Find where the given text appears and provide that cell's center as (X, Y) coordinate. 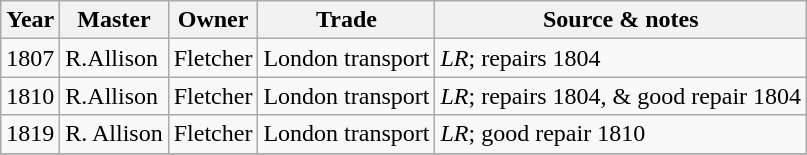
Owner (213, 20)
R. Allison (114, 134)
1810 (30, 96)
Master (114, 20)
Year (30, 20)
Trade (346, 20)
LR; repairs 1804 (621, 58)
1807 (30, 58)
LR; repairs 1804, & good repair 1804 (621, 96)
Source & notes (621, 20)
LR; good repair 1810 (621, 134)
1819 (30, 134)
